Detect which cell encompasses the target text, then output its (X, Y) center coordinate. 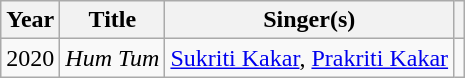
Hum Tum (112, 58)
Singer(s) (310, 20)
Title (112, 20)
Year (30, 20)
Sukriti Kakar, Prakriti Kakar (310, 58)
2020 (30, 58)
